Provide the (X, Y) coordinate of the cell's center where the given text is located.  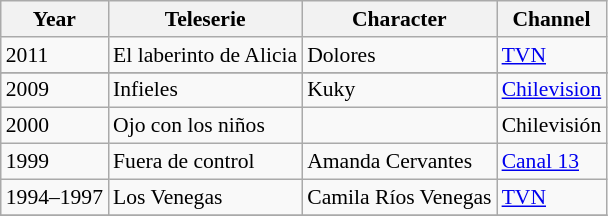
Amanda Cervantes (399, 162)
Character (399, 19)
2000 (54, 126)
1999 (54, 162)
2011 (54, 55)
Channel (552, 19)
Chilevision (552, 90)
Fuera de control (205, 162)
Infieles (205, 90)
Kuky (399, 90)
Teleserie (205, 19)
Chilevisión (552, 126)
Camila Ríos Venegas (399, 197)
El laberinto de Alicia (205, 55)
1994–1997 (54, 197)
Ojo con los niños (205, 126)
Year (54, 19)
Canal 13 (552, 162)
Dolores (399, 55)
2009 (54, 90)
Los Venegas (205, 197)
